Extract the [X, Y] coordinate from the center of the cell holding the provided text.  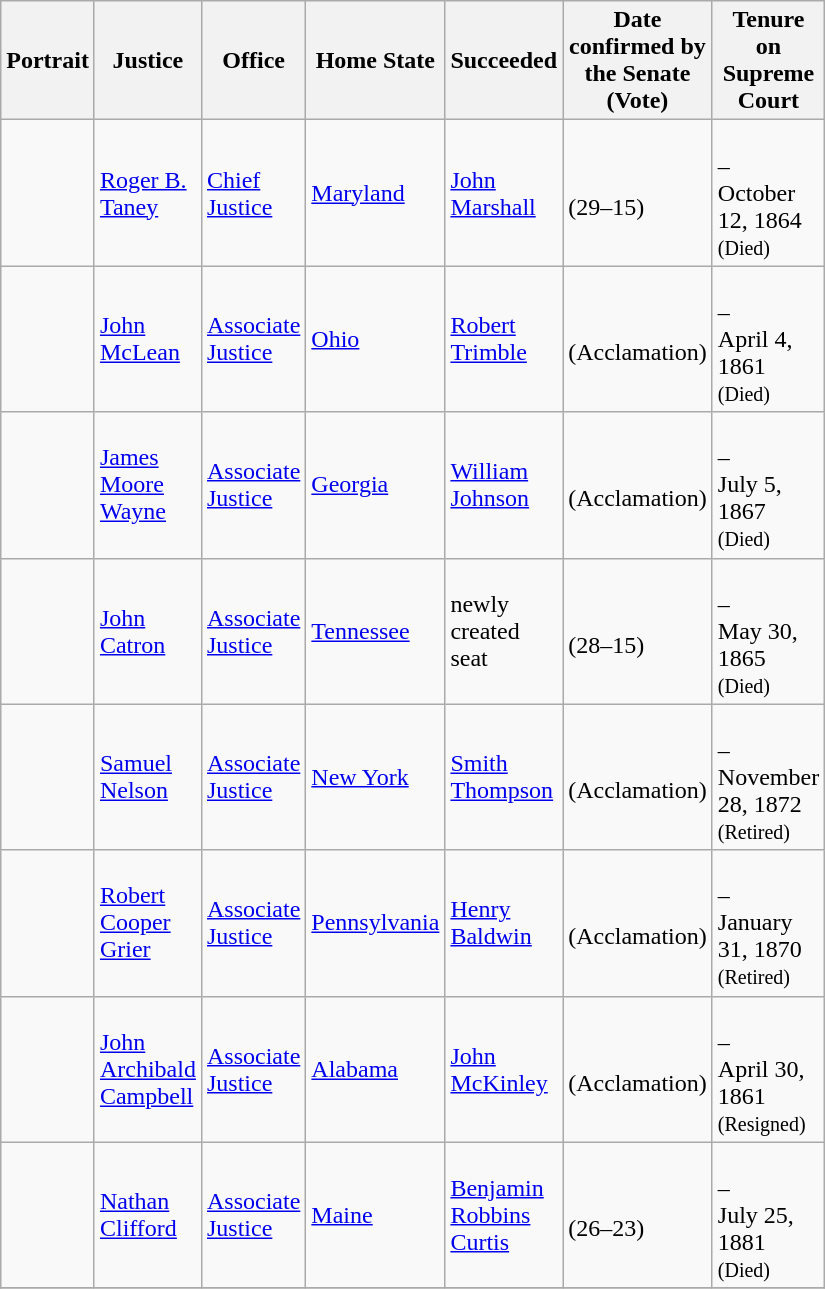
Succeeded [504, 60]
–July 5, 1867(Died) [768, 485]
Georgia [376, 485]
Ohio [376, 339]
James Moore Wayne [148, 485]
John Marshall [504, 193]
–January 31, 1870(Retired) [768, 923]
newly created seat [504, 631]
Smith Thompson [504, 777]
Nathan Clifford [148, 1215]
Office [253, 60]
Pennsylvania [376, 923]
(26–23) [638, 1215]
Home State [376, 60]
–October 12, 1864(Died) [768, 193]
–May 30, 1865(Died) [768, 631]
New York [376, 777]
–July 25, 1881(Died) [768, 1215]
Tennessee [376, 631]
Alabama [376, 1069]
(29–15) [638, 193]
(28–15) [638, 631]
William Johnson [504, 485]
Henry Baldwin [504, 923]
Roger B. Taney [148, 193]
Justice [148, 60]
John Archibald Campbell [148, 1069]
–November 28, 1872(Retired) [768, 777]
Chief Justice [253, 193]
Robert Trimble [504, 339]
Date confirmed by the Senate(Vote) [638, 60]
Robert Cooper Grier [148, 923]
John Catron [148, 631]
–April 30, 1861(Resigned) [768, 1069]
Maine [376, 1215]
Samuel Nelson [148, 777]
John McLean [148, 339]
Portrait [48, 60]
John McKinley [504, 1069]
–April 4, 1861(Died) [768, 339]
Maryland [376, 193]
Benjamin Robbins Curtis [504, 1215]
Tenure on Supreme Court [768, 60]
